Find where the given text appears and provide that cell's center as [X, Y] coordinate. 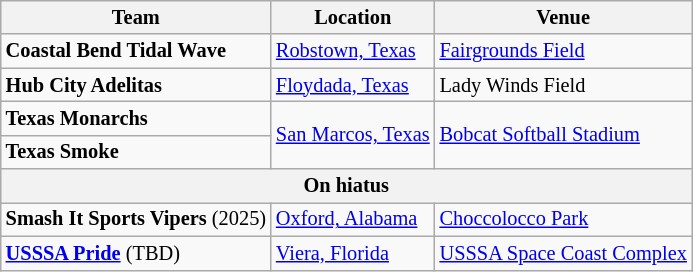
Texas Monarchs [136, 118]
Viera, Florida [353, 253]
Robstown, Texas [353, 51]
USSSA Pride (TBD) [136, 253]
Lady Winds Field [564, 85]
Location [353, 17]
San Marcos, Texas [353, 134]
Texas Smoke [136, 152]
Coastal Bend Tidal Wave [136, 51]
USSSA Space Coast Complex [564, 253]
Choccolocco Park [564, 219]
Fairgrounds Field [564, 51]
Team [136, 17]
Oxford, Alabama [353, 219]
Hub City Adelitas [136, 85]
Smash It Sports Vipers (2025) [136, 219]
Bobcat Softball Stadium [564, 134]
Floydada, Texas [353, 85]
Venue [564, 17]
On hiatus [346, 186]
